Return [x, y] of the center of cell containing provided text 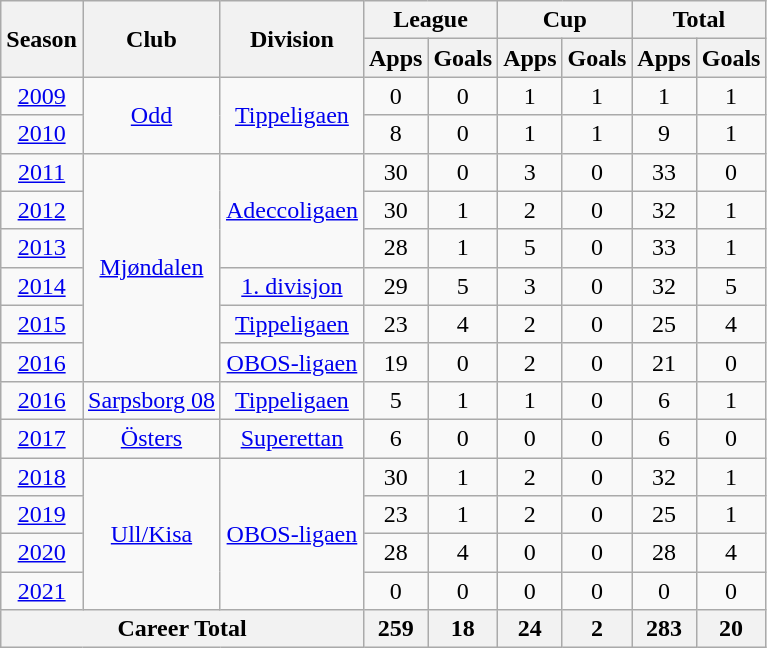
2018 [42, 477]
2012 [42, 210]
9 [664, 134]
2011 [42, 172]
19 [395, 362]
Östers [151, 438]
Odd [151, 115]
29 [395, 286]
2020 [42, 553]
2014 [42, 286]
1. divisjon [292, 286]
Sarpsborg 08 [151, 400]
2010 [42, 134]
Season [42, 39]
2021 [42, 591]
18 [463, 629]
Adeccoligaen [292, 210]
Cup [565, 20]
Division [292, 39]
259 [395, 629]
Mjøndalen [151, 267]
2009 [42, 96]
Ull/Kisa [151, 534]
21 [664, 362]
2013 [42, 248]
24 [530, 629]
League [430, 20]
Career Total [182, 629]
2017 [42, 438]
Total [699, 20]
20 [731, 629]
Club [151, 39]
2015 [42, 324]
8 [395, 134]
2019 [42, 515]
Superettan [292, 438]
283 [664, 629]
